Locate the cell with the specified text and output its [x, y] center coordinate. 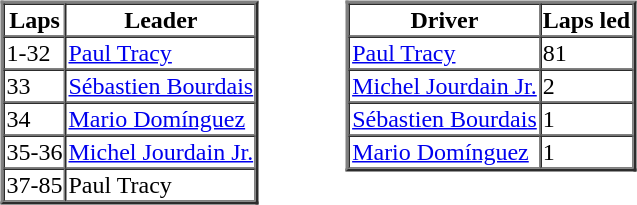
1-32 [35, 52]
2 [586, 86]
34 [35, 118]
81 [586, 52]
Laps led [586, 20]
Leader [160, 20]
35-36 [35, 152]
Driver [444, 20]
Laps [35, 20]
33 [35, 86]
37-85 [35, 184]
